Pinpoint the cell where the given text exists, returning its [X, Y] midpoint coordinate. 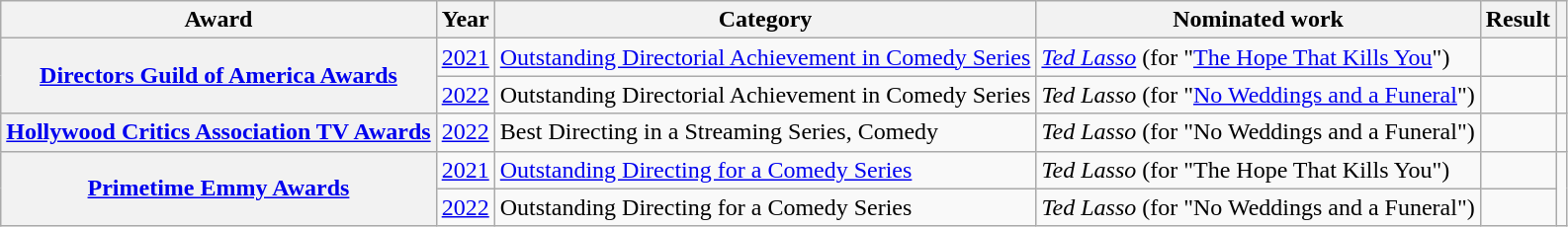
Primetime Emmy Awards [218, 189]
Best Directing in a Streaming Series, Comedy [765, 132]
Hollywood Critics Association TV Awards [218, 132]
Year [465, 20]
Directors Guild of America Awards [218, 76]
Result [1518, 20]
Award [218, 20]
Nominated work [1258, 20]
Category [765, 20]
